Provide the [X, Y] coordinate of the cell's center where the given text is located.  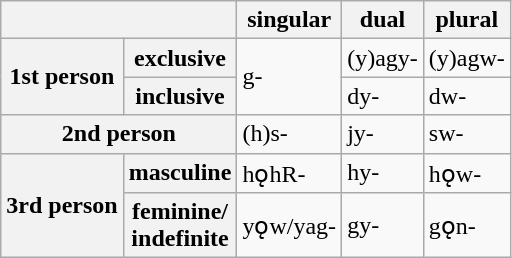
gy- [383, 226]
1st person [62, 77]
plural [466, 20]
feminine/indefinite [180, 226]
masculine [180, 173]
sw- [466, 134]
singular [290, 20]
3rd person [62, 206]
hy- [383, 173]
jy- [383, 134]
dw- [466, 96]
g- [290, 77]
(y)agy- [383, 58]
inclusive [180, 96]
hǫw- [466, 173]
dy- [383, 96]
dual [383, 20]
hǫhR- [290, 173]
(y)agw- [466, 58]
2nd person [119, 134]
(h)s- [290, 134]
exclusive [180, 58]
yǫw/yag- [290, 226]
gǫn- [466, 226]
